Output the (X, Y) coordinate of the center of the cell containing the given text.  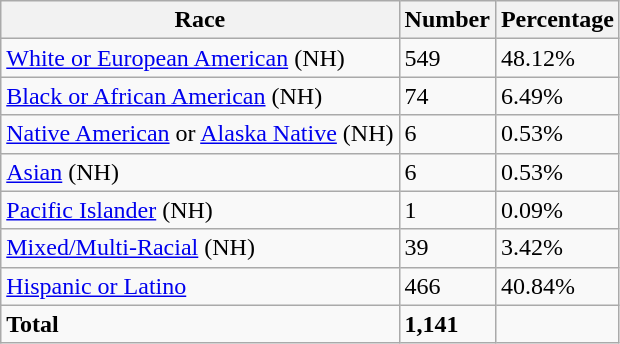
40.84% (557, 286)
74 (447, 96)
Hispanic or Latino (200, 286)
Native American or Alaska Native (NH) (200, 134)
Asian (NH) (200, 172)
0.09% (557, 210)
48.12% (557, 58)
Race (200, 20)
Number (447, 20)
466 (447, 286)
3.42% (557, 248)
Black or African American (NH) (200, 96)
Mixed/Multi-Racial (NH) (200, 248)
6.49% (557, 96)
Pacific Islander (NH) (200, 210)
Percentage (557, 20)
Total (200, 324)
1,141 (447, 324)
1 (447, 210)
39 (447, 248)
549 (447, 58)
White or European American (NH) (200, 58)
